Detect which cell encompasses the target text, then output its [x, y] center coordinate. 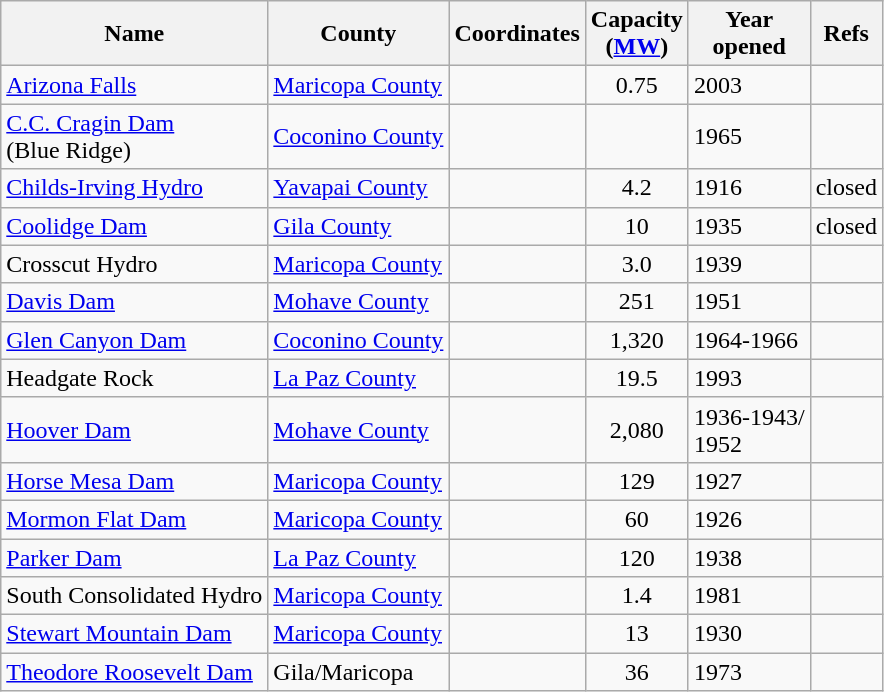
Mormon Flat Dam [134, 519]
Coordinates [517, 34]
Theodore Roosevelt Dam [134, 672]
County [358, 34]
Horse Mesa Dam [134, 481]
Coolidge Dam [134, 226]
4.2 [636, 188]
Crosscut Hydro [134, 264]
13 [636, 634]
Arizona Falls [134, 85]
1938 [749, 557]
Glen Canyon Dam [134, 340]
Yearopened [749, 34]
1964-1966 [749, 340]
1936-1943/1952 [749, 430]
2003 [749, 85]
60 [636, 519]
Refs [846, 34]
C.C. Cragin Dam(Blue Ridge) [134, 136]
Davis Dam [134, 302]
Capacity(MW) [636, 34]
1981 [749, 596]
19.5 [636, 378]
Childs-Irving Hydro [134, 188]
Gila/Maricopa [358, 672]
Parker Dam [134, 557]
1965 [749, 136]
1935 [749, 226]
South Consolidated Hydro [134, 596]
1973 [749, 672]
36 [636, 672]
1930 [749, 634]
Headgate Rock [134, 378]
1.4 [636, 596]
129 [636, 481]
2,080 [636, 430]
Gila County [358, 226]
Name [134, 34]
1927 [749, 481]
1916 [749, 188]
1939 [749, 264]
Yavapai County [358, 188]
Stewart Mountain Dam [134, 634]
1993 [749, 378]
1951 [749, 302]
Hoover Dam [134, 430]
120 [636, 557]
1,320 [636, 340]
3.0 [636, 264]
1926 [749, 519]
0.75 [636, 85]
10 [636, 226]
251 [636, 302]
